For the text-containing cell, return its midpoint in [x, y] coordinate format. 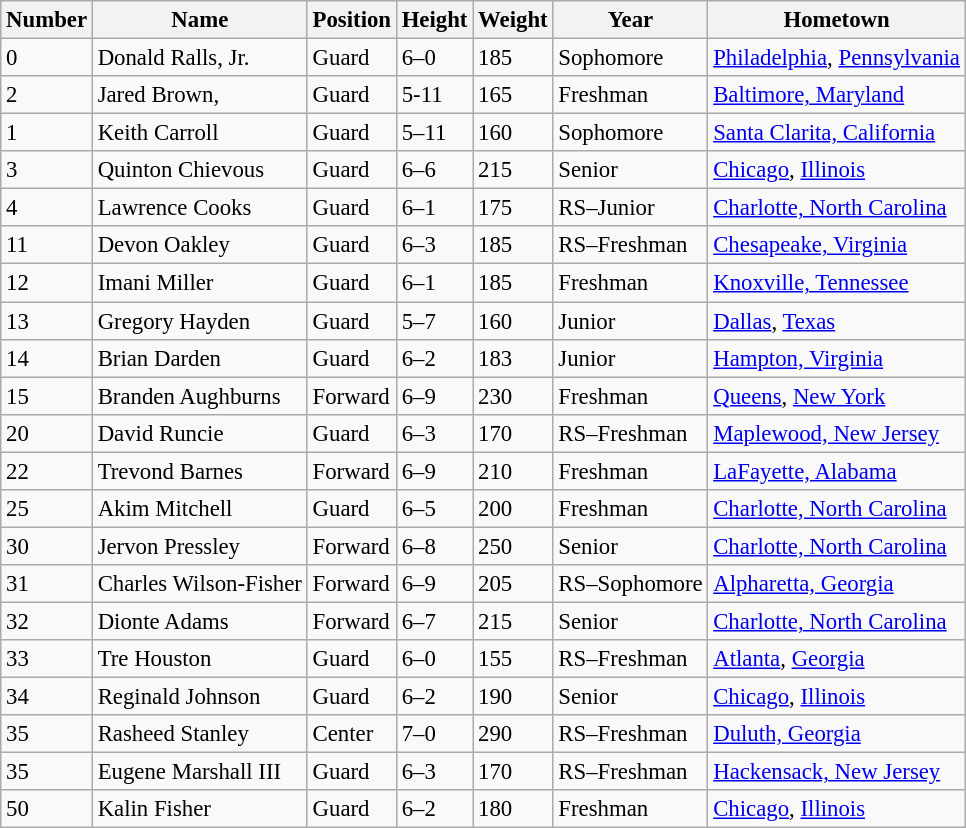
Hometown [836, 20]
Height [434, 20]
Keith Carroll [200, 133]
Branden Aughburns [200, 396]
183 [513, 358]
Santa Clarita, California [836, 133]
31 [47, 584]
11 [47, 245]
Hampton, Virginia [836, 358]
6–7 [434, 621]
5–11 [434, 133]
230 [513, 396]
7–0 [434, 734]
Year [630, 20]
RS–Sophomore [630, 584]
180 [513, 809]
Philadelphia, Pennsylvania [836, 58]
Gregory Hayden [200, 321]
Position [352, 20]
200 [513, 509]
190 [513, 697]
Jervon Pressley [200, 546]
Weight [513, 20]
Hackensack, New Jersey [836, 772]
Dallas, Texas [836, 321]
Baltimore, Maryland [836, 95]
Trevond Barnes [200, 471]
20 [47, 433]
Quinton Chievous [200, 170]
15 [47, 396]
David Runcie [200, 433]
Eugene Marshall III [200, 772]
32 [47, 621]
Dionte Adams [200, 621]
Kalin Fisher [200, 809]
210 [513, 471]
30 [47, 546]
Alpharetta, Georgia [836, 584]
1 [47, 133]
Queens, New York [836, 396]
Maplewood, New Jersey [836, 433]
Devon Oakley [200, 245]
12 [47, 283]
165 [513, 95]
Akim Mitchell [200, 509]
Reginald Johnson [200, 697]
Name [200, 20]
3 [47, 170]
6–5 [434, 509]
290 [513, 734]
Lawrence Cooks [200, 208]
155 [513, 659]
175 [513, 208]
6–8 [434, 546]
Imani Miller [200, 283]
Brian Darden [200, 358]
Tre Houston [200, 659]
Number [47, 20]
5–7 [434, 321]
50 [47, 809]
Center [352, 734]
Jared Brown, [200, 95]
Atlanta, Georgia [836, 659]
Donald Ralls, Jr. [200, 58]
4 [47, 208]
5-11 [434, 95]
Rasheed Stanley [200, 734]
Duluth, Georgia [836, 734]
13 [47, 321]
33 [47, 659]
6–6 [434, 170]
14 [47, 358]
205 [513, 584]
34 [47, 697]
250 [513, 546]
Chesapeake, Virginia [836, 245]
Charles Wilson-Fisher [200, 584]
2 [47, 95]
LaFayette, Alabama [836, 471]
0 [47, 58]
Knoxville, Tennessee [836, 283]
22 [47, 471]
RS–Junior [630, 208]
25 [47, 509]
